Return the (x, y) coordinate for the center point of the cell that contains the specified text.  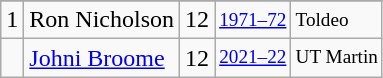
Ron Nicholson (102, 20)
1 (12, 20)
UT Martin (336, 58)
Johni Broome (102, 58)
1971–72 (253, 20)
2021–22 (253, 58)
Toldeo (336, 20)
